Determine the [x, y] coordinate at the center of the cell enclosing the given text.  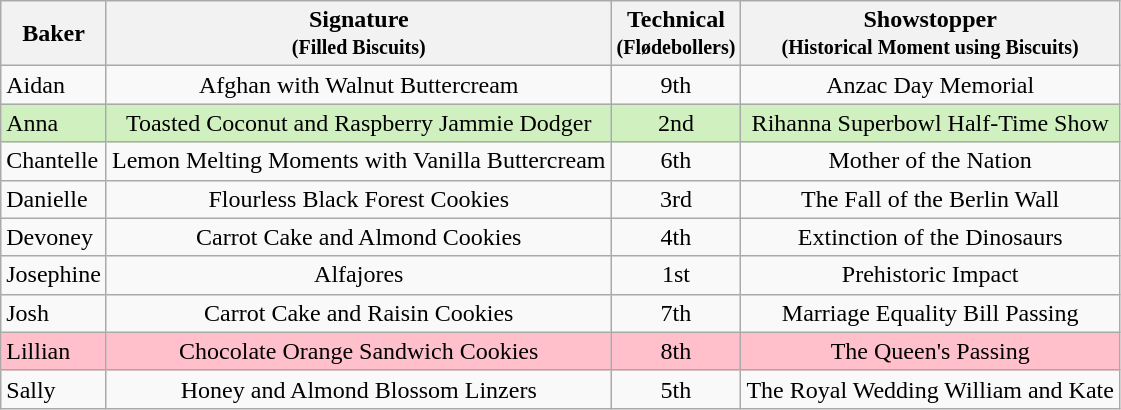
Josh [54, 313]
Afghan with Walnut Buttercream [358, 85]
7th [676, 313]
Aidan [54, 85]
Chantelle [54, 161]
Danielle [54, 199]
Signature(Filled Biscuits) [358, 34]
Extinction of the Dinosaurs [930, 237]
Toasted Coconut and Raspberry Jammie Dodger [358, 123]
Carrot Cake and Raisin Cookies [358, 313]
Mother of the Nation [930, 161]
2nd [676, 123]
Lemon Melting Moments with Vanilla Buttercream [358, 161]
Technical(Flødebollers) [676, 34]
Showstopper(Historical Moment using Biscuits) [930, 34]
3rd [676, 199]
Josephine [54, 275]
Devoney [54, 237]
Marriage Equality Bill Passing [930, 313]
1st [676, 275]
Flourless Black Forest Cookies [358, 199]
Chocolate Orange Sandwich Cookies [358, 351]
Carrot Cake and Almond Cookies [358, 237]
The Royal Wedding William and Kate [930, 389]
4th [676, 237]
The Queen's Passing [930, 351]
Honey and Almond Blossom Linzers [358, 389]
Sally [54, 389]
8th [676, 351]
5th [676, 389]
Lillian [54, 351]
6th [676, 161]
Anna [54, 123]
Anzac Day Memorial [930, 85]
9th [676, 85]
Rihanna Superbowl Half-Time Show [930, 123]
Alfajores [358, 275]
Baker [54, 34]
The Fall of the Berlin Wall [930, 199]
Prehistoric Impact [930, 275]
